Extract the (X, Y) coordinate from the center of the cell holding the provided text.  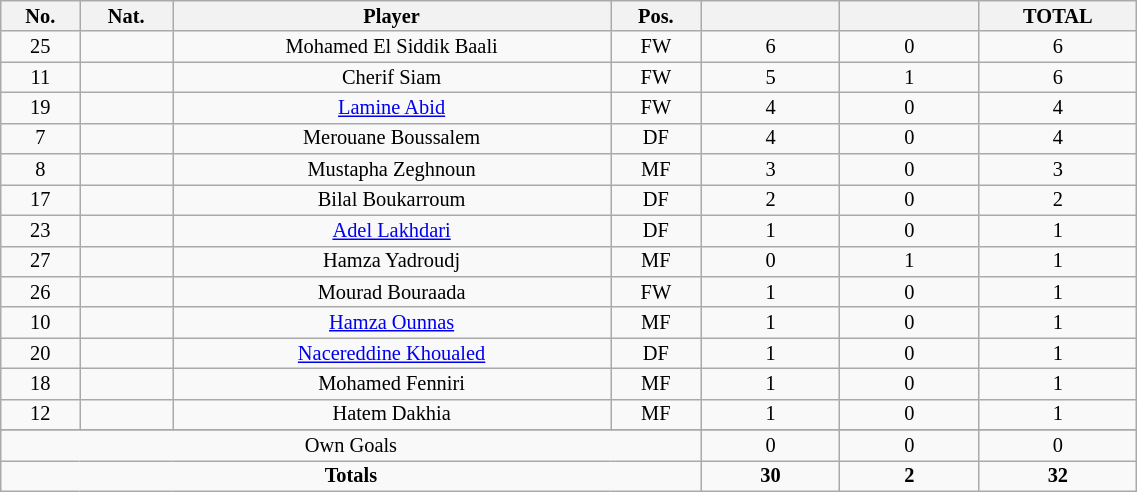
26 (40, 292)
Mustapha Zeghnoun (392, 170)
Mourad Bouraada (392, 292)
Nat. (126, 16)
8 (40, 170)
Bilal Boukarroum (392, 200)
No. (40, 16)
Player (392, 16)
TOTAL (1058, 16)
32 (1058, 476)
5 (770, 78)
7 (40, 138)
Hamza Yadroudj (392, 262)
Hatem Dakhia (392, 414)
12 (40, 414)
30 (770, 476)
27 (40, 262)
Cherif Siam (392, 78)
Nacereddine Khoualed (392, 354)
11 (40, 78)
20 (40, 354)
23 (40, 230)
Pos. (656, 16)
Merouane Boussalem (392, 138)
18 (40, 384)
19 (40, 108)
25 (40, 46)
Totals (351, 476)
Mohamed El Siddik Baali (392, 46)
17 (40, 200)
Lamine Abid (392, 108)
10 (40, 322)
Hamza Ounnas (392, 322)
Mohamed Fenniri (392, 384)
Own Goals (351, 446)
Adel Lakhdari (392, 230)
